Return (X, Y) of the center of cell containing provided text 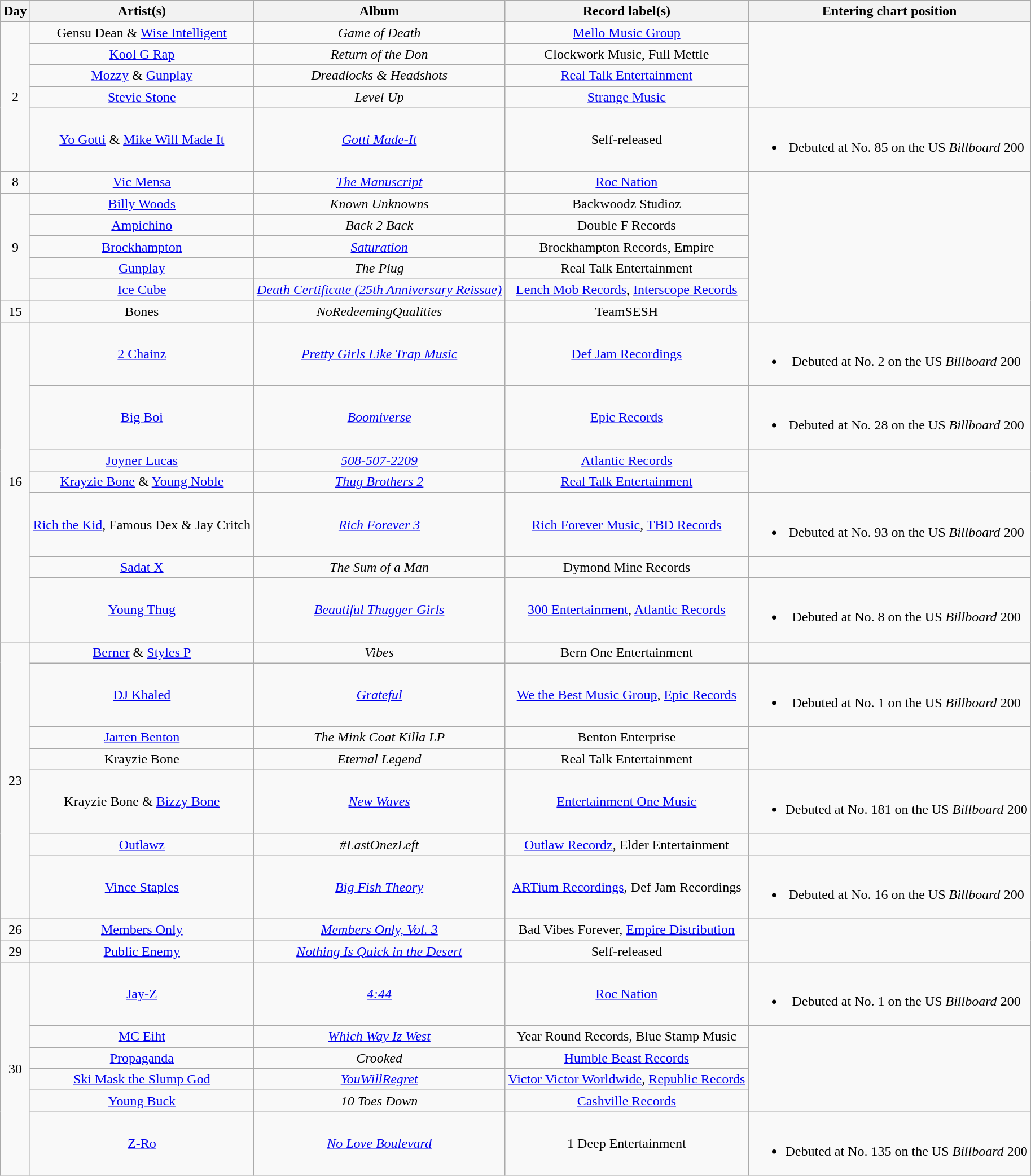
Brockhampton Records, Empire (626, 247)
Members Only, Vol. 3 (379, 929)
Death Certificate (25th Anniversary Reissue) (379, 289)
Vince Staples (142, 887)
Dreadlocks & Headshots (379, 76)
Mello Music Group (626, 33)
Joyner Lucas (142, 460)
Debuted at No. 85 on the US Billboard 200 (889, 140)
Berner & Styles P (142, 652)
Big Boi (142, 418)
Kool G Rap (142, 54)
Def Jam Recordings (626, 354)
Rich Forever Music, TBD Records (626, 525)
Known Unknowns (379, 204)
Members Only (142, 929)
9 (15, 247)
Gotti Made-It (379, 140)
Benton Enterprise (626, 738)
Nothing Is Quick in the Desert (379, 951)
Strange Music (626, 97)
Clockwork Music, Full Mettle (626, 54)
Bad Vibes Forever, Empire Distribution (626, 929)
Billy Woods (142, 204)
300 Entertainment, Atlantic Records (626, 609)
Ice Cube (142, 289)
Album (379, 11)
Debuted at No. 135 on the US Billboard 200 (889, 1143)
Grateful (379, 695)
Vibes (379, 652)
Vic Mensa (142, 182)
The Manuscript (379, 182)
Back 2 Back (379, 225)
Level Up (379, 97)
Humble Beast Records (626, 1058)
Pretty Girls Like Trap Music (379, 354)
Day (15, 11)
We the Best Music Group, Epic Records (626, 695)
10 Toes Down (379, 1101)
Ampichino (142, 225)
Public Enemy (142, 951)
Year Round Records, Blue Stamp Music (626, 1037)
The Sum of a Man (379, 567)
Gensu Dean & Wise Intelligent (142, 33)
ARTium Recordings, Def Jam Recordings (626, 887)
Victor Victor Worldwide, Republic Records (626, 1080)
Debuted at No. 2 on the US Billboard 200 (889, 354)
Stevie Stone (142, 97)
Rich Forever 3 (379, 525)
DJ Khaled (142, 695)
26 (15, 929)
Thug Brothers 2 (379, 482)
15 (15, 311)
Outlaw Recordz, Elder Entertainment (626, 844)
1 Deep Entertainment (626, 1143)
Jay-Z (142, 994)
2 Chainz (142, 354)
Crooked (379, 1058)
Young Thug (142, 609)
Yo Gotti & Mike Will Made It (142, 140)
Lench Mob Records, Interscope Records (626, 289)
No Love Boulevard (379, 1143)
Bones (142, 311)
The Mink Coat Killa LP (379, 738)
Jarren Benton (142, 738)
Backwoodz Studioz (626, 204)
Big Fish Theory (379, 887)
#LastOnezLeft (379, 844)
29 (15, 951)
Artist(s) (142, 11)
New Waves (379, 801)
Saturation (379, 247)
Outlawz (142, 844)
30 (15, 1069)
Entering chart position (889, 11)
YouWillRegret (379, 1080)
TeamSESH (626, 311)
The Plug (379, 268)
Record label(s) (626, 11)
Atlantic Records (626, 460)
Krayzie Bone & Bizzy Bone (142, 801)
MC Eiht (142, 1037)
Ski Mask the Slump God (142, 1080)
Debuted at No. 8 on the US Billboard 200 (889, 609)
Cashville Records (626, 1101)
Debuted at No. 16 on the US Billboard 200 (889, 887)
4:44 (379, 994)
Beautiful Thugger Girls (379, 609)
Game of Death (379, 33)
Sadat X (142, 567)
Z-Ro (142, 1143)
23 (15, 780)
Double F Records (626, 225)
Debuted at No. 181 on the US Billboard 200 (889, 801)
Brockhampton (142, 247)
Propaganda (142, 1058)
2 (15, 97)
Epic Records (626, 418)
Mozzy & Gunplay (142, 76)
8 (15, 182)
Bern One Entertainment (626, 652)
Krayzie Bone (142, 759)
NoRedeemingQualities (379, 311)
Which Way Iz West (379, 1037)
Dymond Mine Records (626, 567)
508-507-2209 (379, 460)
Entertainment One Music (626, 801)
Debuted at No. 93 on the US Billboard 200 (889, 525)
Rich the Kid, Famous Dex & Jay Critch (142, 525)
16 (15, 482)
Return of the Don (379, 54)
Young Buck (142, 1101)
Eternal Legend (379, 759)
Krayzie Bone & Young Noble (142, 482)
Gunplay (142, 268)
Boomiverse (379, 418)
Debuted at No. 28 on the US Billboard 200 (889, 418)
